Determine the (x, y) coordinate at the center of the cell enclosing the given text.  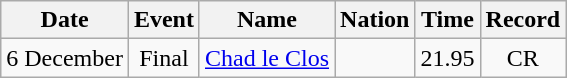
Chad le Clos (266, 58)
6 December (65, 58)
Event (164, 20)
Time (448, 20)
Record (523, 20)
21.95 (448, 58)
Final (164, 58)
CR (523, 58)
Nation (375, 20)
Name (266, 20)
Date (65, 20)
